Extract the [x, y] coordinate from the center of the cell holding the provided text.  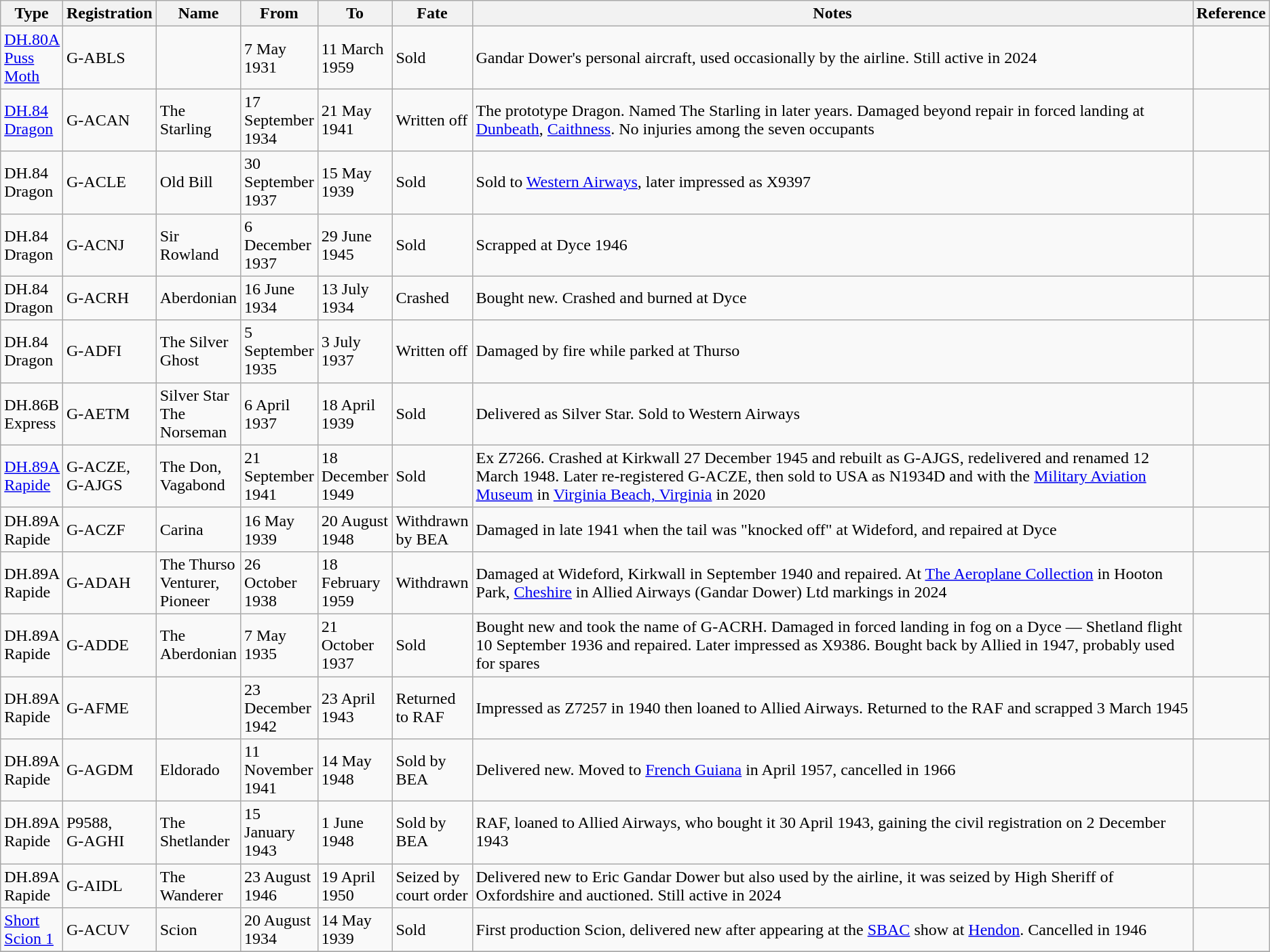
Old Bill [198, 182]
3 July 1937 [355, 351]
23 December 1942 [280, 708]
Reference [1231, 14]
Short Scion 1 [32, 930]
The Shetlander [198, 833]
P9588,G-AGHI [109, 833]
The Don,Vagabond [198, 476]
The Thurso Venturer,Pioneer [198, 582]
Damaged by fire while parked at Thurso [832, 351]
20 August 1934 [280, 930]
Sir Rowland [198, 245]
20 August 1948 [355, 529]
30 September 1937 [280, 182]
15 May 1939 [355, 182]
16 May 1939 [280, 529]
G-ACUV [109, 930]
11 November 1941 [280, 770]
19 April 1950 [355, 886]
14 May 1948 [355, 770]
14 May 1939 [355, 930]
6 April 1937 [280, 414]
7 May 1935 [280, 645]
Registration [109, 14]
G-ACAN [109, 120]
18 February 1959 [355, 582]
1 June 1948 [355, 833]
Damaged in late 1941 when the tail was "knocked off" at Wideford, and repaired at Dyce [832, 529]
Crashed [432, 298]
7 May 1931 [280, 58]
Eldorado [198, 770]
13 July 1934 [355, 298]
From [280, 14]
Delivered as Silver Star. Sold to Western Airways [832, 414]
First production Scion, delivered new after appearing at the SBAC show at Hendon. Cancelled in 1946 [832, 930]
Name [198, 14]
G-ADDE [109, 645]
18 April 1939 [355, 414]
Scion [198, 930]
11 March 1959 [355, 58]
21 May 1941 [355, 120]
Sold to Western Airways, later impressed as X9397 [832, 182]
15 January 1943 [280, 833]
29 June 1945 [355, 245]
26 October 1938 [280, 582]
G-ABLS [109, 58]
Notes [832, 14]
G-ACRH [109, 298]
Gandar Dower's personal aircraft, used occasionally by the airline. Still active in 2024 [832, 58]
18 December 1949 [355, 476]
G-ACLE [109, 182]
21 September 1941 [280, 476]
Fate [432, 14]
The Aberdonian [198, 645]
G-ACNJ [109, 245]
16 June 1934 [280, 298]
The Starling [198, 120]
G-ACZE,G-AJGS [109, 476]
Scrapped at Dyce 1946 [832, 245]
G-AETM [109, 414]
Delivered new to Eric Gandar Dower but also used by the airline, it was seized by High Sheriff of Oxfordshire and auctioned. Still active in 2024 [832, 886]
Bought new. Crashed and burned at Dyce [832, 298]
Withdrawn [432, 582]
G-ADFI [109, 351]
To [355, 14]
5 September 1935 [280, 351]
The Wanderer [198, 886]
Silver StarThe Norseman [198, 414]
G-ACZF [109, 529]
Impressed as Z7257 in 1940 then loaned to Allied Airways. Returned to the RAF and scrapped 3 March 1945 [832, 708]
DH.80A Puss Moth [32, 58]
G-ADAH [109, 582]
17 September 1934 [280, 120]
Carina [198, 529]
G-AFME [109, 708]
G-AGDM [109, 770]
Seized by court order [432, 886]
23 April 1943 [355, 708]
The Silver Ghost [198, 351]
Aberdonian [198, 298]
Withdrawn by BEA [432, 529]
6 December 1937 [280, 245]
23 August 1946 [280, 886]
Returned to RAF [432, 708]
Type [32, 14]
21 October 1937 [355, 645]
DH.86B Express [32, 414]
Delivered new. Moved to French Guiana in April 1957, cancelled in 1966 [832, 770]
G-AIDL [109, 886]
RAF, loaned to Allied Airways, who bought it 30 April 1943, gaining the civil registration on 2 December 1943 [832, 833]
